Scan for the cell matching the given text and deliver its [X, Y] coordinate at center. 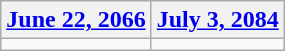
July 3, 2084 [218, 20]
June 22, 2066 [76, 20]
